Extract the (x, y) coordinate from the center of the cell holding the provided text.  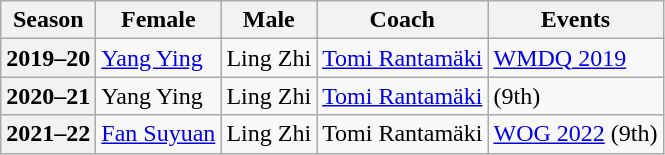
WOG 2022 (9th) (576, 134)
(9th) (576, 96)
2021–22 (48, 134)
Events (576, 20)
Season (48, 20)
WMDQ 2019 (576, 58)
2019–20 (48, 58)
Coach (402, 20)
Fan Suyuan (158, 134)
Male (269, 20)
2020–21 (48, 96)
Female (158, 20)
